Pinpoint the cell where the given text exists, returning its (X, Y) midpoint coordinate. 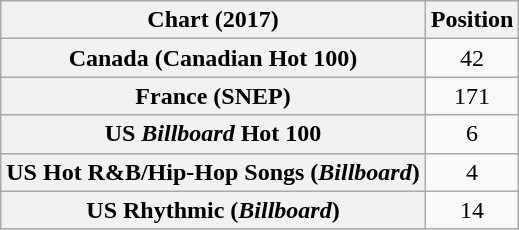
14 (472, 210)
France (SNEP) (213, 96)
US Rhythmic (Billboard) (213, 210)
6 (472, 134)
US Hot R&B/Hip-Hop Songs (Billboard) (213, 172)
US Billboard Hot 100 (213, 134)
Chart (2017) (213, 20)
Position (472, 20)
42 (472, 58)
4 (472, 172)
171 (472, 96)
Canada (Canadian Hot 100) (213, 58)
